Return the (x, y) coordinate for the center point of the cell that contains the specified text.  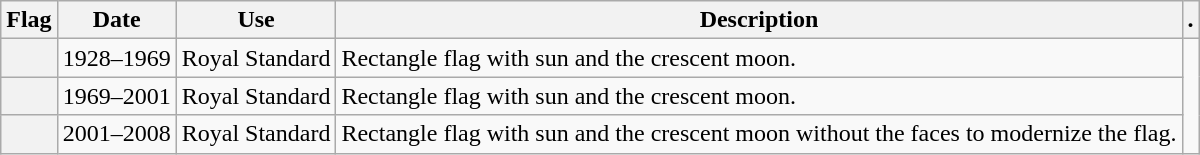
Description (759, 20)
1969–2001 (116, 96)
Rectangle flag with sun and the crescent moon without the faces to modernize the flag. (759, 134)
2001–2008 (116, 134)
1928–1969 (116, 58)
Use (256, 20)
. (1190, 20)
Date (116, 20)
Flag (29, 20)
